Determine the (x, y) coordinate at the center of the cell enclosing the given text.  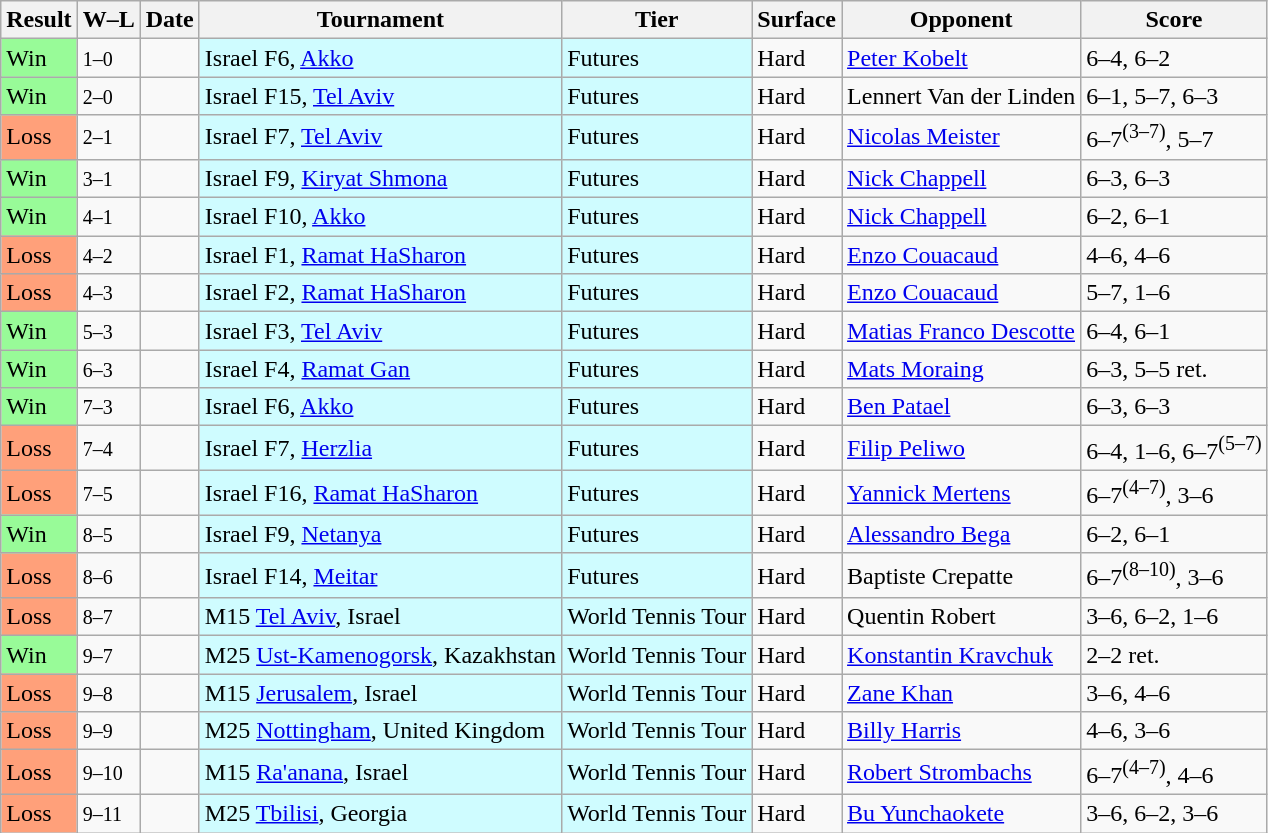
3–6, 6–2, 3–6 (1174, 813)
8–5 (108, 534)
W–L (108, 20)
Konstantin Kravchuk (962, 655)
Israel F1, Ramat HaSharon (380, 255)
Score (1174, 20)
8–6 (108, 576)
Tournament (380, 20)
5–7, 1–6 (1174, 293)
Bu Yunchaokete (962, 813)
Israel F3, Tel Aviv (380, 331)
M15 Jerusalem, Israel (380, 693)
9–10 (108, 772)
5–3 (108, 331)
Nicolas Meister (962, 138)
6–4, 1–6, 6–7(5–7) (1174, 448)
9–7 (108, 655)
Israel F7, Tel Aviv (380, 138)
3–6, 6–2, 1–6 (1174, 617)
Yannick Mertens (962, 492)
4–2 (108, 255)
2–1 (108, 138)
Matias Franco Descotte (962, 331)
M15 Tel Aviv, Israel (380, 617)
Israel F10, Akko (380, 217)
6–3 (108, 369)
M25 Nottingham, United Kingdom (380, 731)
6–4, 6–2 (1174, 58)
8–7 (108, 617)
7–4 (108, 448)
M15 Ra'anana, Israel (380, 772)
Robert Strombachs (962, 772)
M25 Ust-Kamenogorsk, Kazakhstan (380, 655)
Israel F9, Netanya (380, 534)
2–2 ret. (1174, 655)
3–1 (108, 178)
Opponent (962, 20)
Israel F4, Ramat Gan (380, 369)
6–3, 5–5 ret. (1174, 369)
7–5 (108, 492)
Lennert Van der Linden (962, 96)
6–7(3–7), 5–7 (1174, 138)
Alessandro Bega (962, 534)
Date (170, 20)
7–3 (108, 407)
4–1 (108, 217)
6–1, 5–7, 6–3 (1174, 96)
Peter Kobelt (962, 58)
Israel F15, Tel Aviv (380, 96)
Quentin Robert (962, 617)
Ben Patael (962, 407)
Israel F9, Kiryat Shmona (380, 178)
Surface (797, 20)
9–9 (108, 731)
Result (39, 20)
3–6, 4–6 (1174, 693)
6–7(4–7), 4–6 (1174, 772)
Mats Moraing (962, 369)
Filip Peliwo (962, 448)
4–6, 3–6 (1174, 731)
9–11 (108, 813)
Israel F14, Meitar (380, 576)
2–0 (108, 96)
9–8 (108, 693)
1–0 (108, 58)
6–4, 6–1 (1174, 331)
Baptiste Crepatte (962, 576)
4–3 (108, 293)
4–6, 4–6 (1174, 255)
6–7(4–7), 3–6 (1174, 492)
6–7(8–10), 3–6 (1174, 576)
Zane Khan (962, 693)
Israel F7, Herzlia (380, 448)
Israel F2, Ramat HaSharon (380, 293)
Tier (657, 20)
Billy Harris (962, 731)
Israel F16, Ramat HaSharon (380, 492)
M25 Tbilisi, Georgia (380, 813)
